Return the [X, Y] coordinate for the center point of the cell that contains the specified text.  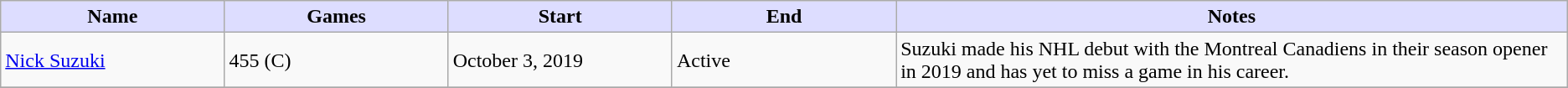
455 (C) [337, 60]
Start [560, 17]
Active [784, 60]
Games [337, 17]
End [784, 17]
Name [112, 17]
October 3, 2019 [560, 60]
Suzuki made his NHL debut with the Montreal Canadiens in their season opener in 2019 and has yet to miss a game in his career. [1232, 60]
Notes [1232, 17]
Nick Suzuki [112, 60]
